Identify which cell holds the provided text, then report its [X, Y] central coordinate. 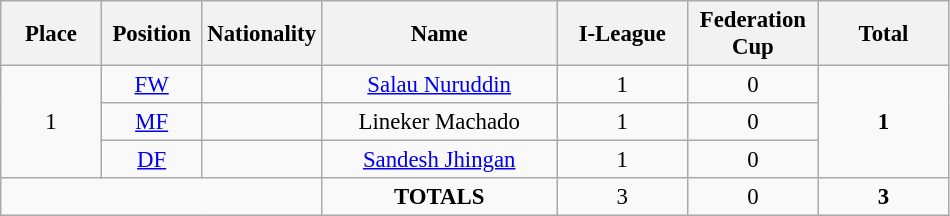
Position [152, 34]
MF [152, 122]
TOTALS [439, 197]
I-League [622, 34]
Sandesh Jhingan [439, 160]
Total [884, 34]
Lineker Machado [439, 122]
Nationality [262, 34]
Salau Nuruddin [439, 85]
Federation Cup [754, 34]
DF [152, 160]
Name [439, 34]
Place [52, 34]
FW [152, 85]
